Return [x, y] of the center of cell containing provided text 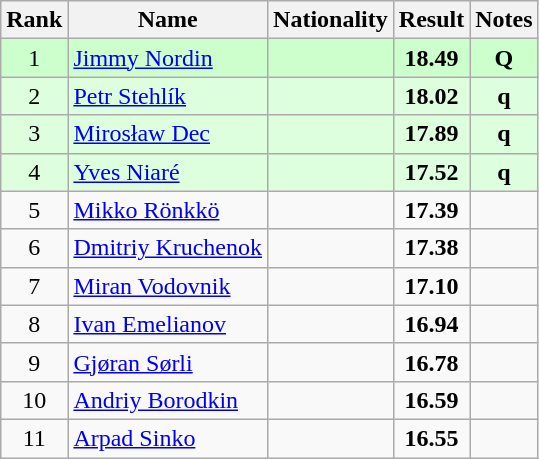
17.89 [431, 134]
18.02 [431, 96]
18.49 [431, 58]
Name [168, 20]
7 [34, 286]
9 [34, 362]
4 [34, 172]
17.52 [431, 172]
Rank [34, 20]
Mikko Rönkkö [168, 210]
2 [34, 96]
16.94 [431, 324]
Ivan Emelianov [168, 324]
10 [34, 400]
17.38 [431, 248]
Mirosław Dec [168, 134]
Nationality [331, 20]
Andriy Borodkin [168, 400]
Q [504, 58]
1 [34, 58]
3 [34, 134]
Miran Vodovnik [168, 286]
17.39 [431, 210]
16.55 [431, 438]
5 [34, 210]
16.59 [431, 400]
Result [431, 20]
Yves Niaré [168, 172]
Arpad Sinko [168, 438]
Dmitriy Kruchenok [168, 248]
Jimmy Nordin [168, 58]
6 [34, 248]
8 [34, 324]
Notes [504, 20]
16.78 [431, 362]
Petr Stehlík [168, 96]
11 [34, 438]
Gjøran Sørli [168, 362]
17.10 [431, 286]
